Find where the given text appears and provide that cell's center as (X, Y) coordinate. 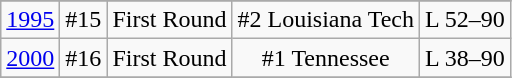
L 38–90 (466, 58)
L 52–90 (466, 20)
#16 (84, 58)
#15 (84, 20)
#2 Louisiana Tech (326, 20)
1995 (30, 20)
2000 (30, 58)
#1 Tennessee (326, 58)
